Determine the (x, y) coordinate at the center of the cell enclosing the given text.  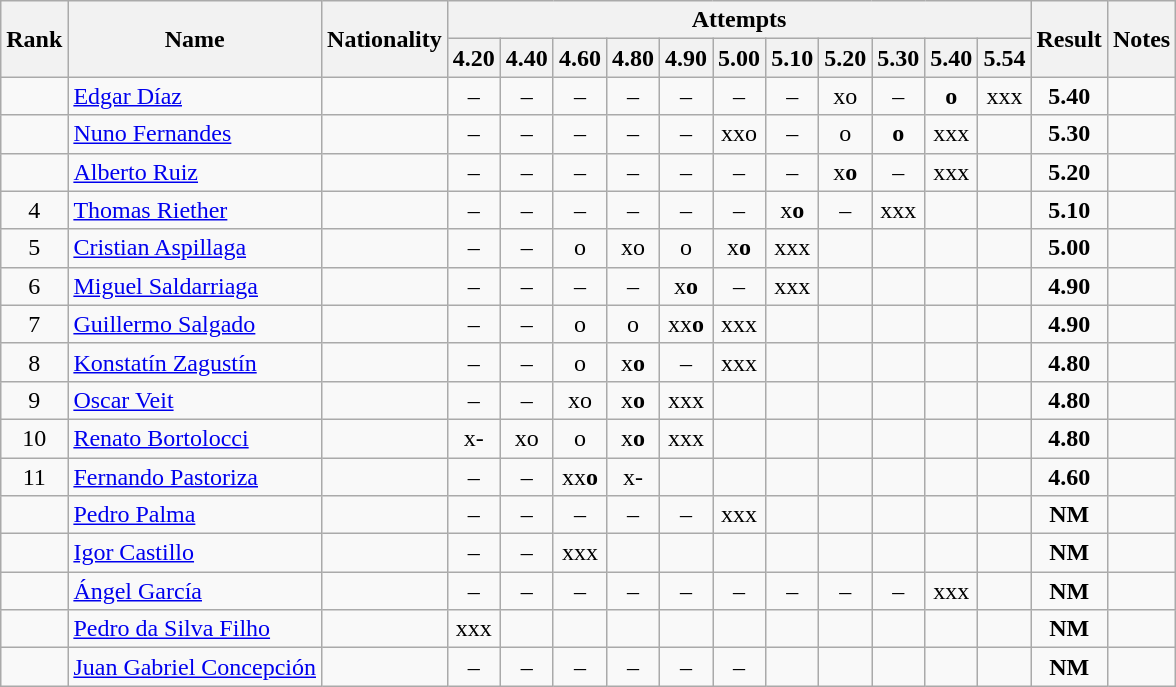
Pedro da Silva Filho (195, 629)
Igor Castillo (195, 553)
Name (195, 39)
Notes (1141, 39)
Thomas Riether (195, 210)
Cristian Aspillaga (195, 248)
Konstatín Zagustín (195, 362)
4.20 (474, 58)
9 (34, 400)
Nationality (385, 39)
5 (34, 248)
Miguel Saldarriaga (195, 286)
Oscar Veit (195, 400)
Juan Gabriel Concepción (195, 667)
8 (34, 362)
Result (1069, 39)
Rank (34, 39)
4 (34, 210)
Guillermo Salgado (195, 324)
Attempts (739, 20)
Pedro Palma (195, 515)
Renato Bortolocci (195, 438)
5.54 (1004, 58)
4.40 (526, 58)
7 (34, 324)
11 (34, 477)
10 (34, 438)
6 (34, 286)
Nuno Fernandes (195, 134)
Fernando Pastoriza (195, 477)
Edgar Díaz (195, 96)
Ángel García (195, 591)
Alberto Ruiz (195, 172)
